For the text-containing cell, return its midpoint in [X, Y] coordinate format. 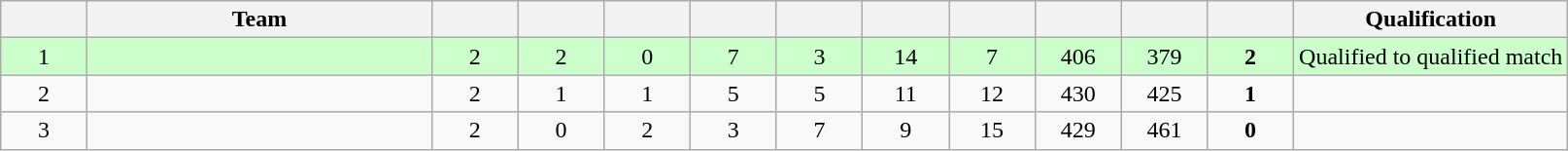
429 [1078, 131]
14 [905, 57]
406 [1078, 57]
Team [258, 19]
379 [1164, 57]
430 [1078, 94]
Qualification [1430, 19]
9 [905, 131]
12 [993, 94]
11 [905, 94]
461 [1164, 131]
Qualified to qualified match [1430, 57]
15 [993, 131]
425 [1164, 94]
